Identify which cell holds the provided text, then report its (X, Y) central coordinate. 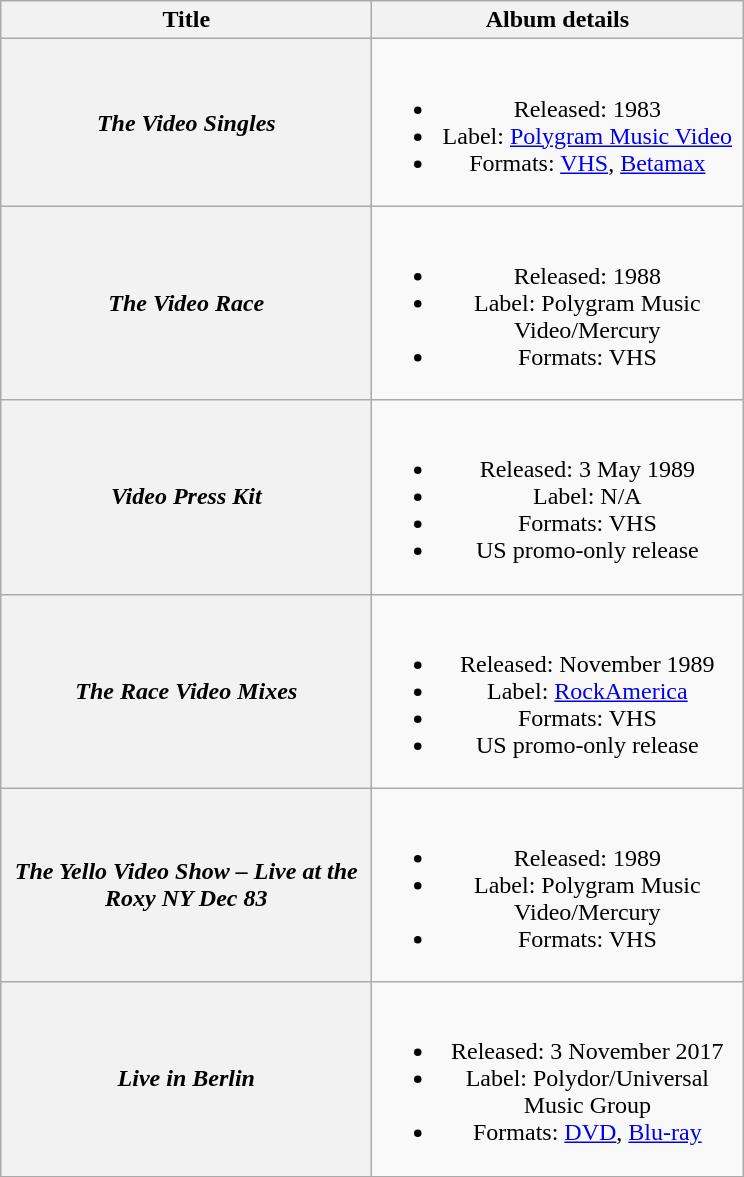
The Race Video Mixes (186, 691)
The Video Singles (186, 122)
Released: 1988Label: Polygram Music Video/MercuryFormats: VHS (558, 303)
Video Press Kit (186, 497)
Released: 1989Label: Polygram Music Video/MercuryFormats: VHS (558, 885)
Album details (558, 20)
The Yello Video Show – Live at the Roxy NY Dec 83 (186, 885)
Released: November 1989Label: RockAmericaFormats: VHSUS promo-only release (558, 691)
Released: 1983Label: Polygram Music VideoFormats: VHS, Betamax (558, 122)
Title (186, 20)
The Video Race (186, 303)
Live in Berlin (186, 1079)
Released: 3 May 1989Label: N/AFormats: VHSUS promo-only release (558, 497)
Released: 3 November 2017Label: Polydor/Universal Music GroupFormats: DVD, Blu-ray (558, 1079)
